Search for the cell housing the specified text and yield its [X, Y] center coordinate. 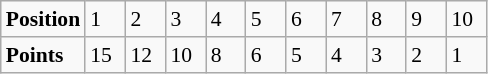
Points [43, 55]
7 [346, 19]
15 [105, 55]
9 [426, 19]
Position [43, 19]
12 [145, 55]
